Capture the cell that displays the provided text and extract its (X, Y) central coordinate. 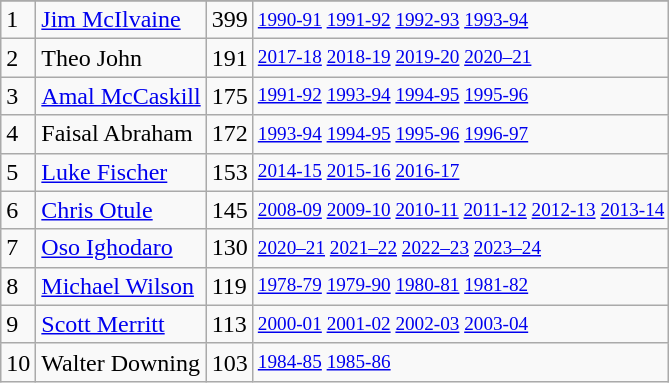
172 (230, 134)
Amal McCaskill (121, 96)
7 (18, 248)
Oso Ighodaro (121, 248)
Jim McIlvaine (121, 20)
Faisal Abraham (121, 134)
130 (230, 248)
Michael Wilson (121, 286)
1990-91 1991-92 1992-93 1993-94 (461, 20)
3 (18, 96)
Scott Merritt (121, 324)
6 (18, 210)
399 (230, 20)
145 (230, 210)
103 (230, 362)
2000-01 2001-02 2002-03 2003-04 (461, 324)
2017-18 2018-19 2019-20 2020–21 (461, 58)
9 (18, 324)
5 (18, 172)
1991-92 1993-94 1994-95 1995-96 (461, 96)
1978-79 1979-90 1980-81 1981-82 (461, 286)
Walter Downing (121, 362)
10 (18, 362)
2 (18, 58)
Chris Otule (121, 210)
153 (230, 172)
1984-85 1985-86 (461, 362)
2014-15 2015-16 2016-17 (461, 172)
2008-09 2009-10 2010-11 2011-12 2012-13 2013-14 (461, 210)
113 (230, 324)
1 (18, 20)
191 (230, 58)
Luke Fischer (121, 172)
1993-94 1994-95 1995-96 1996-97 (461, 134)
8 (18, 286)
119 (230, 286)
175 (230, 96)
2020–21 2021–22 2022–23 2023–24 (461, 248)
Theo John (121, 58)
4 (18, 134)
